Return the (X, Y) coordinate for the center point of the cell that contains the specified text.  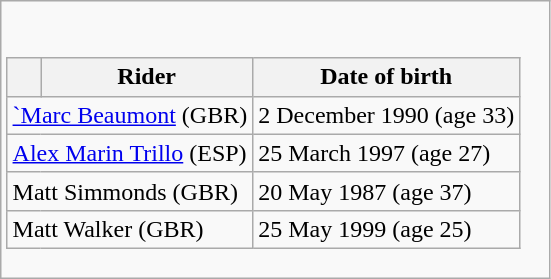
Matt Walker (GBR) (130, 229)
Rider (147, 77)
20 May 1987 (age 37) (386, 191)
Matt Simmonds (GBR) (130, 191)
Date of birth (386, 77)
2 December 1990 (age 33) (386, 115)
`Marc Beaumont (GBR) (130, 115)
25 May 1999 (age 25) (386, 229)
Alex Marin Trillo (ESP) (130, 153)
25 March 1997 (age 27) (386, 153)
